For the text-containing cell, return its midpoint in (X, Y) coordinate format. 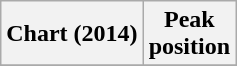
Chart (2014) (72, 34)
Peak position (189, 34)
